Determine the [x, y] coordinate at the center of the cell enclosing the given text.  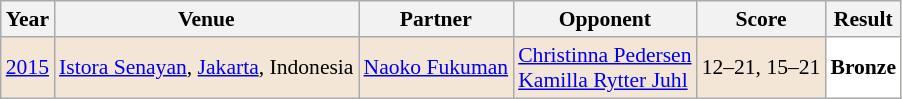
Result [863, 19]
Partner [436, 19]
Christinna Pedersen Kamilla Rytter Juhl [604, 68]
Opponent [604, 19]
Istora Senayan, Jakarta, Indonesia [206, 68]
Score [762, 19]
Venue [206, 19]
Naoko Fukuman [436, 68]
Year [28, 19]
12–21, 15–21 [762, 68]
2015 [28, 68]
Bronze [863, 68]
